Return (X, Y) of the center of cell containing provided text 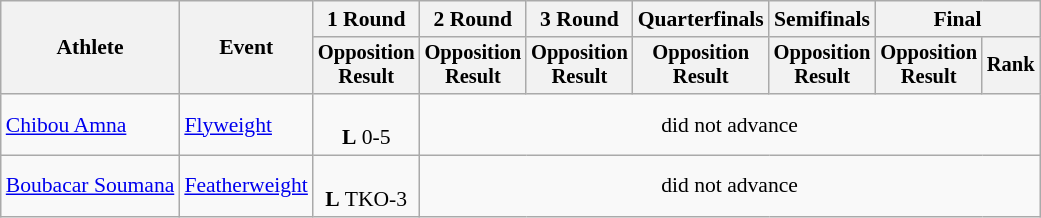
Event (246, 48)
Chibou Amna (90, 124)
Quarterfinals (701, 19)
1 Round (366, 19)
L 0-5 (366, 124)
Athlete (90, 48)
L TKO-3 (366, 186)
2 Round (474, 19)
Boubacar Soumana (90, 186)
Semifinals (822, 19)
Featherweight (246, 186)
Flyweight (246, 124)
Rank (1011, 66)
3 Round (580, 19)
Final (957, 19)
